Extract the [X, Y] coordinate from the center of the cell holding the provided text.  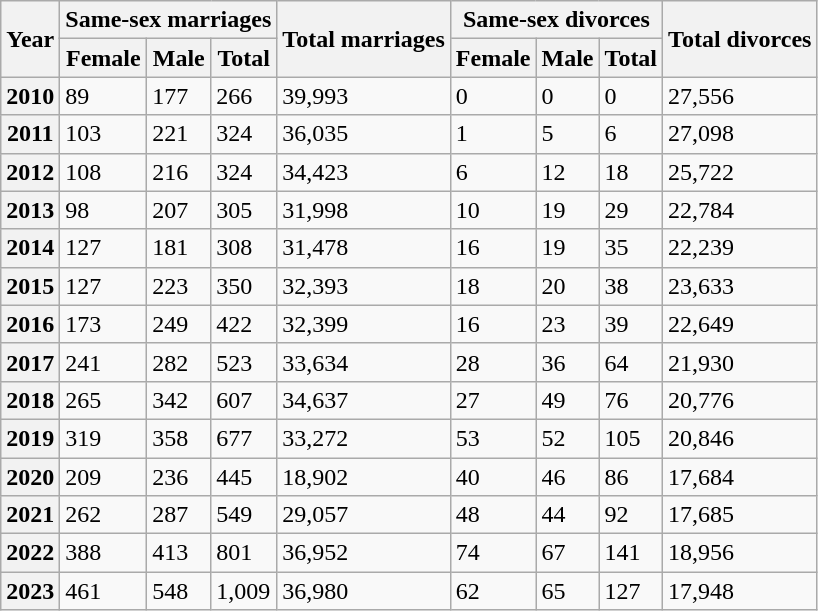
36,980 [364, 591]
221 [179, 134]
98 [104, 210]
39 [631, 324]
2019 [30, 438]
23 [568, 324]
29 [631, 210]
20,776 [740, 400]
2017 [30, 362]
31,998 [364, 210]
36 [568, 362]
2012 [30, 172]
216 [179, 172]
413 [179, 553]
17,948 [740, 591]
2015 [30, 286]
523 [244, 362]
319 [104, 438]
38 [631, 286]
Total divorces [740, 39]
549 [244, 515]
2020 [30, 477]
67 [568, 553]
52 [568, 438]
33,272 [364, 438]
49 [568, 400]
2018 [30, 400]
287 [179, 515]
46 [568, 477]
64 [631, 362]
18,956 [740, 553]
28 [493, 362]
Same-sex marriages [168, 20]
2011 [30, 134]
Same-sex divorces [556, 20]
249 [179, 324]
32,393 [364, 286]
29,057 [364, 515]
105 [631, 438]
181 [179, 248]
27,098 [740, 134]
22,649 [740, 324]
173 [104, 324]
86 [631, 477]
103 [104, 134]
44 [568, 515]
177 [179, 96]
39,993 [364, 96]
108 [104, 172]
548 [179, 591]
461 [104, 591]
677 [244, 438]
350 [244, 286]
22,784 [740, 210]
12 [568, 172]
209 [104, 477]
17,685 [740, 515]
265 [104, 400]
266 [244, 96]
223 [179, 286]
Total marriages [364, 39]
35 [631, 248]
31,478 [364, 248]
34,637 [364, 400]
20 [568, 286]
36,952 [364, 553]
48 [493, 515]
92 [631, 515]
305 [244, 210]
207 [179, 210]
236 [179, 477]
10 [493, 210]
20,846 [740, 438]
262 [104, 515]
17,684 [740, 477]
358 [179, 438]
282 [179, 362]
2022 [30, 553]
74 [493, 553]
801 [244, 553]
141 [631, 553]
2010 [30, 96]
18,902 [364, 477]
65 [568, 591]
76 [631, 400]
1 [493, 134]
25,722 [740, 172]
53 [493, 438]
342 [179, 400]
308 [244, 248]
34,423 [364, 172]
21,930 [740, 362]
Year [30, 39]
27,556 [740, 96]
32,399 [364, 324]
241 [104, 362]
422 [244, 324]
2014 [30, 248]
22,239 [740, 248]
607 [244, 400]
1,009 [244, 591]
89 [104, 96]
40 [493, 477]
5 [568, 134]
2023 [30, 591]
27 [493, 400]
388 [104, 553]
33,634 [364, 362]
23,633 [740, 286]
445 [244, 477]
36,035 [364, 134]
62 [493, 591]
2016 [30, 324]
2013 [30, 210]
2021 [30, 515]
